Locate the cell with the specified text and output its [x, y] center coordinate. 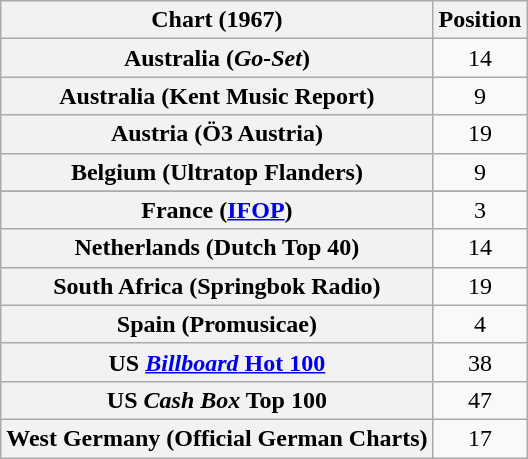
Australia (Go-Set) [217, 58]
Netherlands (Dutch Top 40) [217, 248]
Austria (Ö3 Austria) [217, 134]
3 [480, 210]
Belgium (Ultratop Flanders) [217, 172]
47 [480, 400]
17 [480, 438]
4 [480, 324]
US Billboard Hot 100 [217, 362]
South Africa (Springbok Radio) [217, 286]
US Cash Box Top 100 [217, 400]
Position [480, 20]
France (IFOP) [217, 210]
West Germany (Official German Charts) [217, 438]
Australia (Kent Music Report) [217, 96]
38 [480, 362]
Spain (Promusicae) [217, 324]
Chart (1967) [217, 20]
